Identify which cell holds the provided text, then report its (x, y) central coordinate. 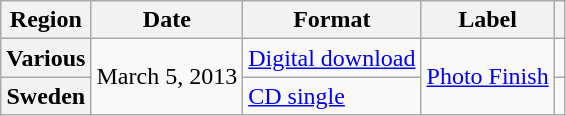
Region (46, 20)
Format (332, 20)
Various (46, 58)
Date (167, 20)
CD single (332, 96)
Photo Finish (488, 77)
Label (488, 20)
March 5, 2013 (167, 77)
Digital download (332, 58)
Sweden (46, 96)
